Return the (x, y) coordinate for the center point of the cell that contains the specified text.  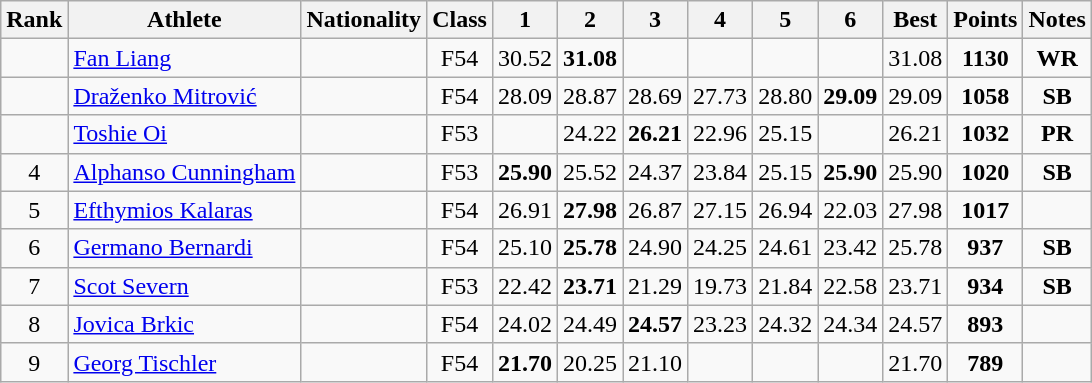
2 (590, 20)
Scot Severn (184, 286)
28.80 (786, 96)
21.29 (656, 286)
30.52 (524, 58)
20.25 (590, 362)
3 (656, 20)
Germano Bernardi (184, 248)
Georg Tischler (184, 362)
Toshie Oi (184, 134)
934 (986, 286)
26.87 (656, 210)
1032 (986, 134)
24.22 (590, 134)
28.09 (524, 96)
1020 (986, 172)
24.32 (786, 324)
1130 (986, 58)
23.42 (850, 248)
Jovica Brkic (184, 324)
Athlete (184, 20)
Nationality (364, 20)
Rank (34, 20)
19.73 (720, 286)
7 (34, 286)
Alphanso Cunningham (184, 172)
22.03 (850, 210)
Class (460, 20)
24.37 (656, 172)
26.91 (524, 210)
28.69 (656, 96)
PR (1057, 134)
22.58 (850, 286)
25.10 (524, 248)
1017 (986, 210)
8 (34, 324)
28.87 (590, 96)
1058 (986, 96)
23.23 (720, 324)
24.49 (590, 324)
Points (986, 20)
24.02 (524, 324)
Draženko Mitrović (184, 96)
27.73 (720, 96)
789 (986, 362)
22.42 (524, 286)
22.96 (720, 134)
25.52 (590, 172)
27.15 (720, 210)
Efthymios Kalaras (184, 210)
21.10 (656, 362)
26.94 (786, 210)
1 (524, 20)
9 (34, 362)
24.25 (720, 248)
24.34 (850, 324)
21.84 (786, 286)
24.61 (786, 248)
24.90 (656, 248)
Best (916, 20)
Notes (1057, 20)
WR (1057, 58)
937 (986, 248)
Fan Liang (184, 58)
23.84 (720, 172)
893 (986, 324)
